Capture the cell that displays the provided text and extract its (x, y) central coordinate. 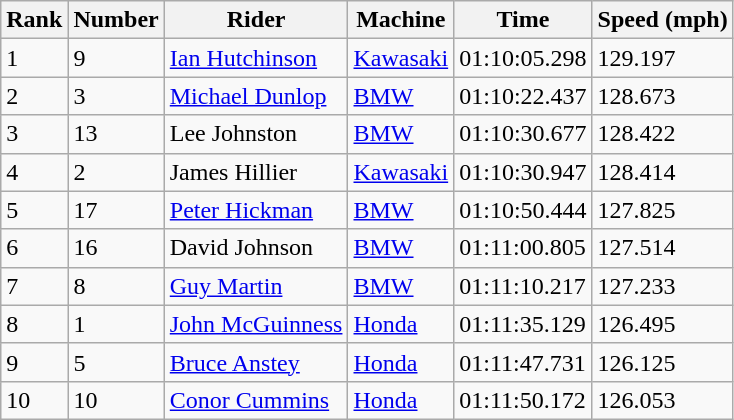
01:10:30.677 (523, 134)
Conor Cummins (256, 400)
127.825 (662, 210)
Rider (256, 20)
John McGuinness (256, 324)
Ian Hutchinson (256, 58)
01:11:35.129 (523, 324)
Speed (mph) (662, 20)
01:11:10.217 (523, 286)
Number (116, 20)
01:10:30.947 (523, 172)
6 (34, 248)
128.673 (662, 96)
Lee Johnston (256, 134)
Michael Dunlop (256, 96)
128.422 (662, 134)
16 (116, 248)
01:11:50.172 (523, 400)
01:10:50.444 (523, 210)
Peter Hickman (256, 210)
129.197 (662, 58)
7 (34, 286)
127.514 (662, 248)
01:11:47.731 (523, 362)
Bruce Anstey (256, 362)
Machine (401, 20)
01:10:22.437 (523, 96)
Rank (34, 20)
Time (523, 20)
4 (34, 172)
17 (116, 210)
126.125 (662, 362)
Guy Martin (256, 286)
128.414 (662, 172)
David Johnson (256, 248)
127.233 (662, 286)
01:10:05.298 (523, 58)
13 (116, 134)
James Hillier (256, 172)
01:11:00.805 (523, 248)
126.495 (662, 324)
126.053 (662, 400)
